Identify which cell holds the provided text, then report its (X, Y) central coordinate. 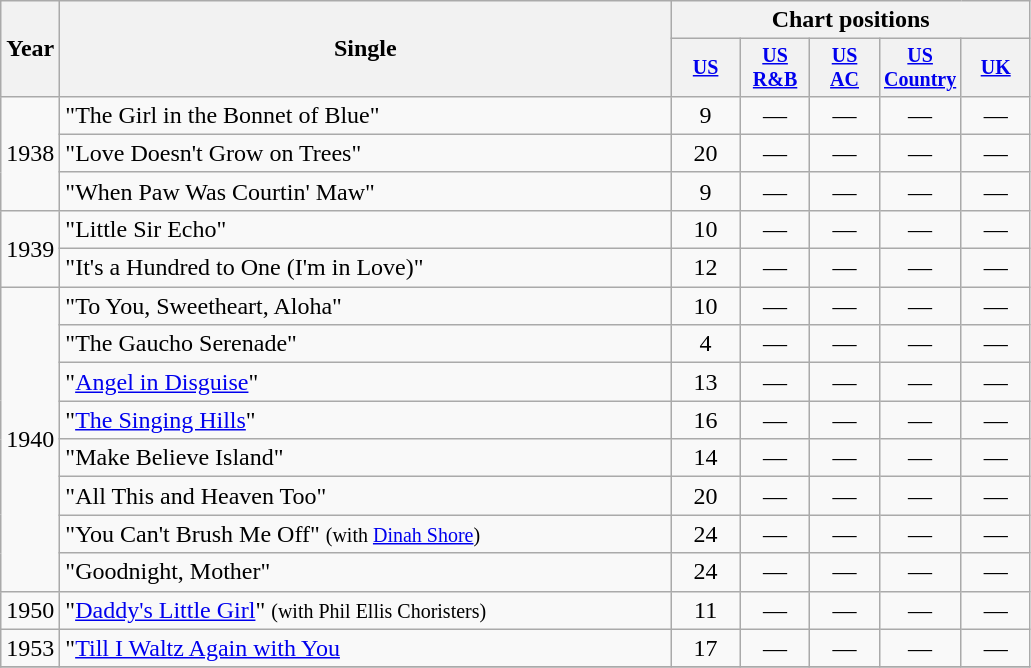
11 (706, 610)
1950 (30, 610)
USR&B (774, 68)
"All This and Heaven Too" (366, 496)
"Angel in Disguise" (366, 382)
16 (706, 420)
"Love Doesn't Grow on Trees" (366, 153)
"The Singing Hills" (366, 420)
Single (366, 49)
Chart positions (851, 20)
Year (30, 49)
"You Can't Brush Me Off" (with Dinah Shore) (366, 534)
US (706, 68)
"Make Believe Island" (366, 458)
"Till I Waltz Again with You (366, 648)
"Daddy's Little Girl" (with Phil Ellis Choristers) (366, 610)
13 (706, 382)
17 (706, 648)
1939 (30, 248)
"To You, Sweetheart, Aloha" (366, 306)
12 (706, 268)
USAC (844, 68)
1938 (30, 153)
"It's a Hundred to One (I'm in Love)" (366, 268)
1953 (30, 648)
US Country (920, 68)
"Little Sir Echo" (366, 229)
4 (706, 344)
14 (706, 458)
1940 (30, 439)
"Goodnight, Mother" (366, 572)
"When Paw Was Courtin' Maw" (366, 191)
"The Gaucho Serenade" (366, 344)
UK (996, 68)
"The Girl in the Bonnet of Blue" (366, 115)
